Capture the cell that displays the provided text and extract its [x, y] central coordinate. 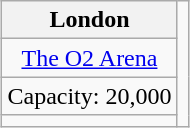
Capacity: 20,000 [90, 96]
London [90, 20]
The O2 Arena [90, 58]
